Provide the (X, Y) coordinate of the cell's center where the given text is located.  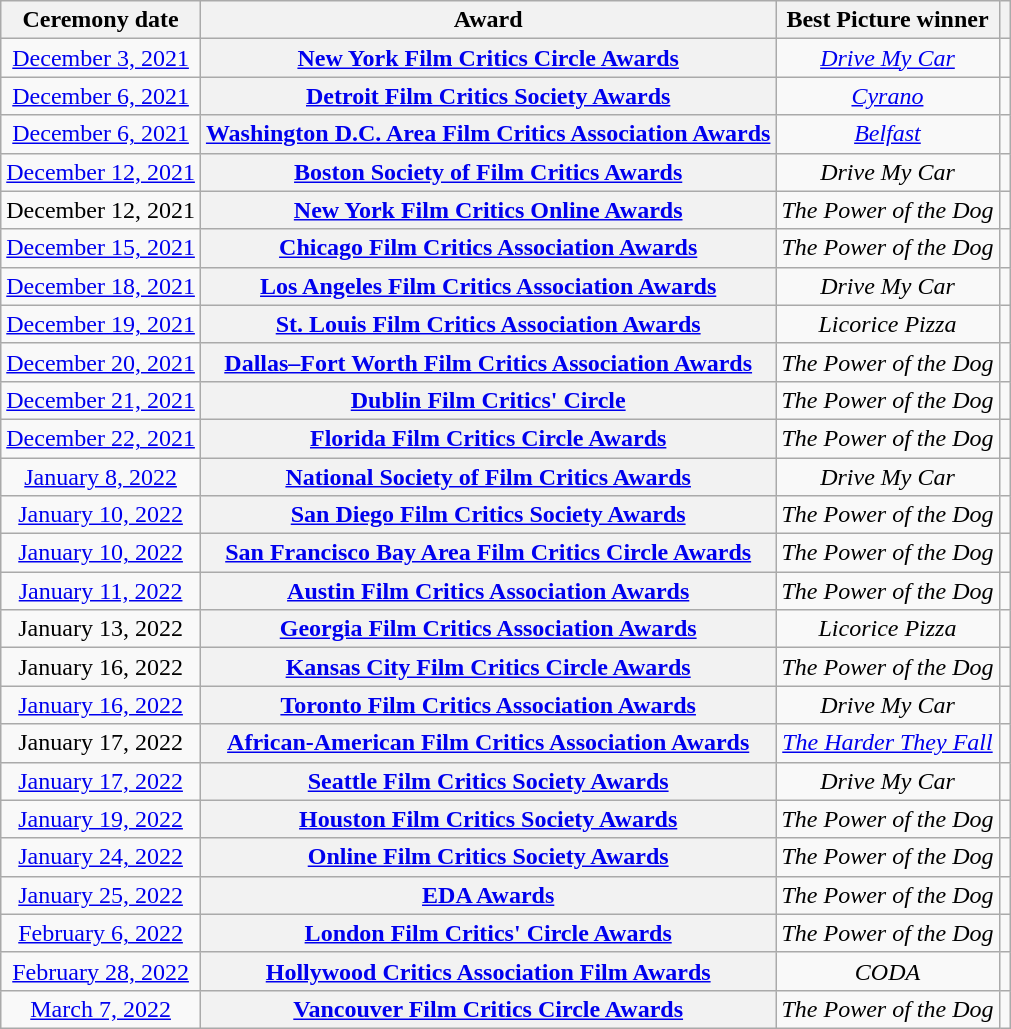
Best Picture winner (888, 20)
Houston Film Critics Society Awards (488, 819)
Ceremony date (101, 20)
Cyrano (888, 96)
London Film Critics' Circle Awards (488, 933)
Dublin Film Critics' Circle (488, 400)
The Harder They Fall (888, 743)
San Francisco Bay Area Film Critics Circle Awards (488, 553)
New York Film Critics Online Awards (488, 210)
January 13, 2022 (101, 629)
Boston Society of Film Critics Awards (488, 172)
February 28, 2022 (101, 971)
January 24, 2022 (101, 857)
December 19, 2021 (101, 324)
Seattle Film Critics Society Awards (488, 781)
December 21, 2021 (101, 400)
January 25, 2022 (101, 895)
December 15, 2021 (101, 248)
Toronto Film Critics Association Awards (488, 705)
San Diego Film Critics Society Awards (488, 515)
December 20, 2021 (101, 362)
February 6, 2022 (101, 933)
Belfast (888, 134)
African-American Film Critics Association Awards (488, 743)
Washington D.C. Area Film Critics Association Awards (488, 134)
Austin Film Critics Association Awards (488, 591)
December 22, 2021 (101, 438)
Chicago Film Critics Association Awards (488, 248)
Award (488, 20)
Georgia Film Critics Association Awards (488, 629)
December 18, 2021 (101, 286)
National Society of Film Critics Awards (488, 477)
December 3, 2021 (101, 58)
Online Film Critics Society Awards (488, 857)
January 11, 2022 (101, 591)
January 19, 2022 (101, 819)
January 8, 2022 (101, 477)
St. Louis Film Critics Association Awards (488, 324)
CODA (888, 971)
Vancouver Film Critics Circle Awards (488, 1009)
Florida Film Critics Circle Awards (488, 438)
EDA Awards (488, 895)
Detroit Film Critics Society Awards (488, 96)
Dallas–Fort Worth Film Critics Association Awards (488, 362)
Hollywood Critics Association Film Awards (488, 971)
New York Film Critics Circle Awards (488, 58)
Kansas City Film Critics Circle Awards (488, 667)
March 7, 2022 (101, 1009)
Los Angeles Film Critics Association Awards (488, 286)
